Capture the cell that displays the provided text and extract its [x, y] central coordinate. 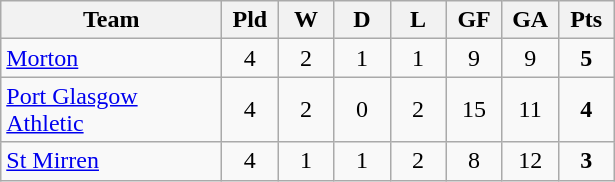
Pld [250, 20]
5 [586, 58]
D [362, 20]
3 [586, 161]
12 [530, 161]
8 [474, 161]
Team [112, 20]
Pts [586, 20]
15 [474, 110]
Morton [112, 58]
11 [530, 110]
W [306, 20]
GA [530, 20]
Port Glasgow Athletic [112, 110]
L [418, 20]
0 [362, 110]
St Mirren [112, 161]
GF [474, 20]
